Identify which cell holds the provided text, then report its (X, Y) central coordinate. 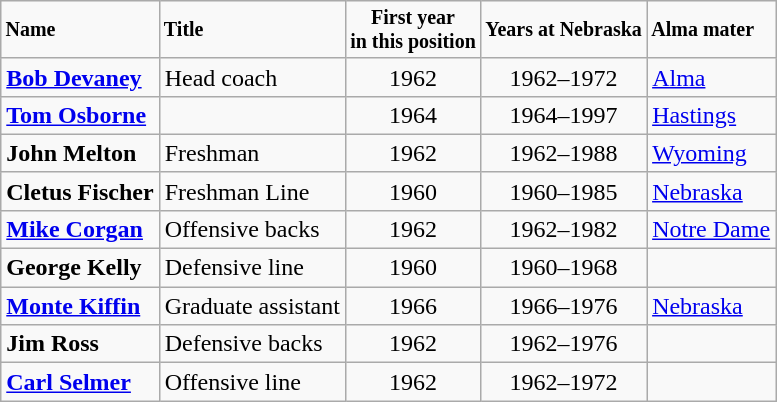
Bob Devaney (80, 77)
1962–1982 (564, 229)
Mike Corgan (80, 229)
John Melton (80, 153)
Graduate assistant (252, 306)
Carl Selmer (80, 382)
1962–1988 (564, 153)
1966 (412, 306)
Jim Ross (80, 344)
Offensive backs (252, 229)
1960–1968 (564, 268)
1964–1997 (564, 115)
Freshman (252, 153)
First yearin this position (412, 30)
Freshman Line (252, 191)
Cletus Fischer (80, 191)
Head coach (252, 77)
1962–1976 (564, 344)
Title (252, 30)
George Kelly (80, 268)
1964 (412, 115)
Tom Osborne (80, 115)
Defensive line (252, 268)
Alma (712, 77)
Alma mater (712, 30)
Wyoming (712, 153)
Notre Dame (712, 229)
Hastings (712, 115)
1960–1985 (564, 191)
Offensive line (252, 382)
Years at Nebraska (564, 30)
Defensive backs (252, 344)
1966–1976 (564, 306)
Name (80, 30)
Monte Kiffin (80, 306)
